Determine the [X, Y] coordinate at the center of the cell enclosing the given text.  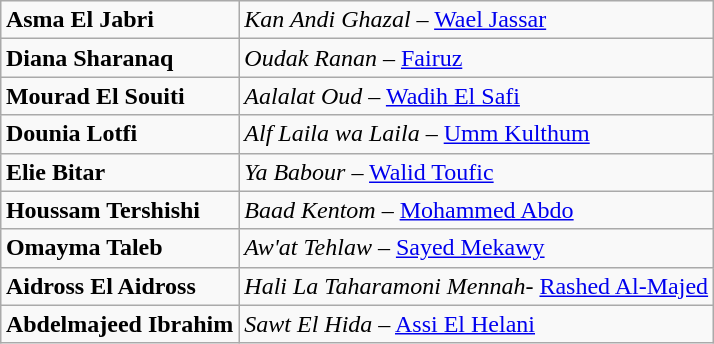
Aalalat Oud – Wadih El Safi [476, 96]
Mourad El Souiti [119, 96]
Baad Kentom – Mohammed Abdo [476, 210]
Kan Andi Ghazal – Wael Jassar [476, 20]
Oudak Ranan – Fairuz [476, 58]
Elie Bitar [119, 172]
Asma El Jabri [119, 20]
Hali La Taharamoni Mennah- Rashed Al-Majed [476, 286]
Aw'at Tehlaw – Sayed Mekawy [476, 248]
Alf Laila wa Laila – Umm Kulthum [476, 134]
Aidross El Aidross [119, 286]
Ya Babour – Walid Toufic [476, 172]
Sawt El Hida – Assi El Helani [476, 324]
Diana Sharanaq [119, 58]
Abdelmajeed Ibrahim [119, 324]
Houssam Tershishi [119, 210]
Omayma Taleb [119, 248]
Dounia Lotfi [119, 134]
